Output the [x, y] coordinate of the center of the cell containing the given text.  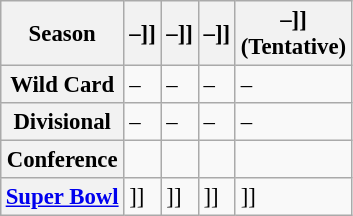
Conference [62, 160]
Wild Card [62, 84]
–]](Tentative) [293, 34]
Divisional [62, 122]
Super Bowl [62, 197]
Season [62, 34]
